Return [x, y] of the center of cell containing provided text 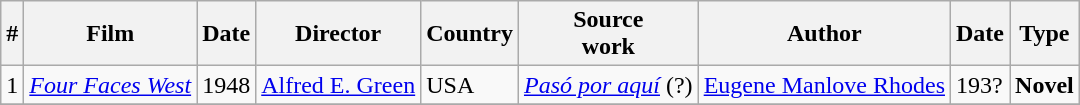
Type [1045, 34]
Director [338, 34]
Pasó por aquí (?) [608, 85]
193? [980, 85]
Eugene Manlove Rhodes [824, 85]
# [12, 34]
Alfred E. Green [338, 85]
Novel [1045, 85]
Four Faces West [110, 85]
Sourcework [608, 34]
1 [12, 85]
USA [470, 85]
Film [110, 34]
1948 [226, 85]
Author [824, 34]
Country [470, 34]
